Extract the [X, Y] coordinate from the center of the cell holding the provided text.  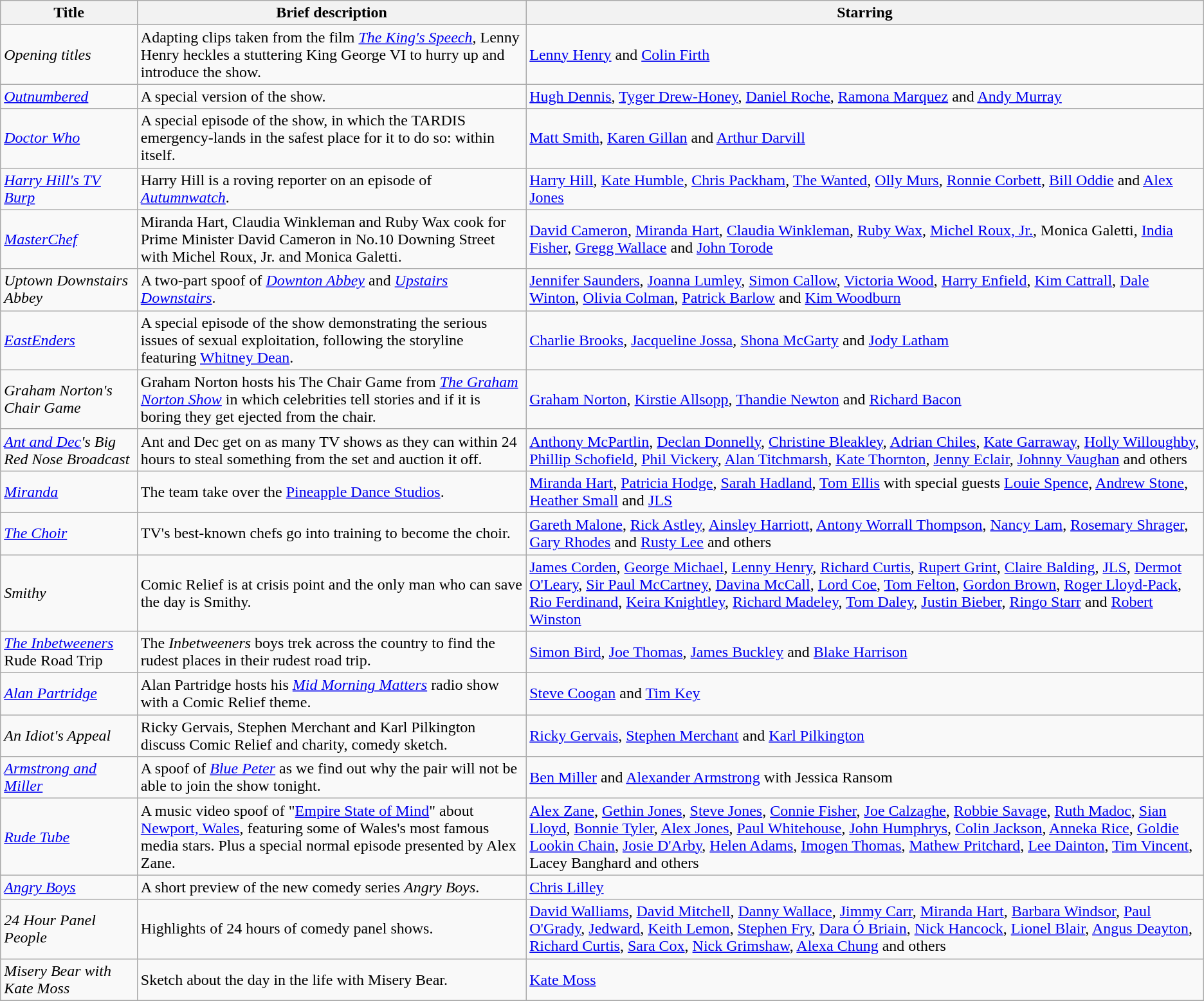
Miranda [69, 491]
Rude Tube [69, 837]
A special version of the show. [331, 96]
A spoof of Blue Peter as we find out why the pair will not be able to join the show tonight. [331, 778]
Harry Hill is a roving reporter on an episode of Autumnwatch. [331, 189]
Ricky Gervais, Stephen Merchant and Karl Pilkington discuss Comic Relief and charity, comedy sketch. [331, 735]
Simon Bird, Joe Thomas, James Buckley and Blake Harrison [865, 652]
Hugh Dennis, Tyger Drew-Honey, Daniel Roche, Ramona Marquez and Andy Murray [865, 96]
TV's best-known chefs go into training to become the choir. [331, 534]
Ant and Dec get on as many TV shows as they can within 24 hours to steal something from the set and auction it off. [331, 450]
Harry Hill's TV Burp [69, 189]
Graham Norton, Kirstie Allsopp, Thandie Newton and Richard Bacon [865, 399]
Graham Norton's Chair Game [69, 399]
24 Hour Panel People [69, 929]
Comic Relief is at crisis point and the only man who can save the day is Smithy. [331, 593]
A special episode of the show, in which the TARDIS emergency-lands in the safest place for it to do so: within itself. [331, 138]
Brief description [331, 13]
Smithy [69, 593]
Gareth Malone, Rick Astley, Ainsley Harriott, Antony Worrall Thompson, Nancy Lam, Rosemary Shrager, Gary Rhodes and Rusty Lee and others [865, 534]
Miranda Hart, Patricia Hodge, Sarah Hadland, Tom Ellis with special guests Louie Spence, Andrew Stone, Heather Small and JLS [865, 491]
Chris Lilley [865, 887]
Outnumbered [69, 96]
Starring [865, 13]
A special episode of the show demonstrating the serious issues of sexual exploitation, following the storyline featuring Whitney Dean. [331, 340]
Harry Hill, Kate Humble, Chris Packham, The Wanted, Olly Murs, Ronnie Corbett, Bill Oddie and Alex Jones [865, 189]
Ant and Dec's Big Red Nose Broadcast [69, 450]
Highlights of 24 hours of comedy panel shows. [331, 929]
The Inbetweeners boys trek across the country to find the rudest places in their rudest road trip. [331, 652]
Miranda Hart, Claudia Winkleman and Ruby Wax cook for Prime Minister David Cameron in No.10 Downing Street with Michel Roux, Jr. and Monica Galetti. [331, 239]
Angry Boys [69, 887]
Title [69, 13]
Steve Coogan and Tim Key [865, 694]
Alan Partridge [69, 694]
The Choir [69, 534]
Opening titles [69, 55]
A short preview of the new comedy series Angry Boys. [331, 887]
Sketch about the day in the life with Misery Bear. [331, 980]
Adapting clips taken from the film The King's Speech, Lenny Henry heckles a stuttering King George VI to hurry up and introduce the show. [331, 55]
The Inbetweeners Rude Road Trip [69, 652]
EastEnders [69, 340]
Doctor Who [69, 138]
Armstrong and Miller [69, 778]
David Cameron, Miranda Hart, Claudia Winkleman, Ruby Wax, Michel Roux, Jr., Monica Galetti, India Fisher, Gregg Wallace and John Torode [865, 239]
Kate Moss [865, 980]
Matt Smith, Karen Gillan and Arthur Darvill [865, 138]
Lenny Henry and Colin Firth [865, 55]
Uptown Downstairs Abbey [69, 289]
An Idiot's Appeal [69, 735]
Alan Partridge hosts his Mid Morning Matters radio show with a Comic Relief theme. [331, 694]
Ben Miller and Alexander Armstrong with Jessica Ransom [865, 778]
The team take over the Pineapple Dance Studios. [331, 491]
Misery Bear with Kate Moss [69, 980]
A two-part spoof of Downton Abbey and Upstairs Downstairs. [331, 289]
Charlie Brooks, Jacqueline Jossa, Shona McGarty and Jody Latham [865, 340]
MasterChef [69, 239]
Ricky Gervais, Stephen Merchant and Karl Pilkington [865, 735]
